Find where the given text appears and provide that cell's center as [X, Y] coordinate. 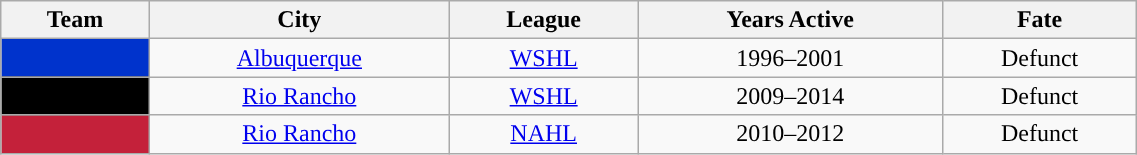
2009–2014 [790, 96]
Years Active [790, 20]
2010–2012 [790, 134]
League [544, 20]
NAHL [544, 134]
City [299, 20]
Fate [1039, 20]
Albuquerque [299, 58]
1996–2001 [790, 58]
Team [76, 20]
